Pinpoint the cell where the given text exists, returning its [X, Y] midpoint coordinate. 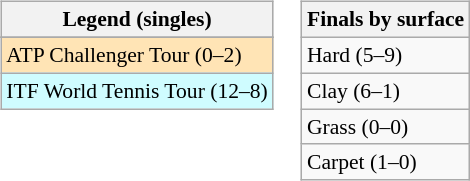
Clay (6–1) [386, 91]
Hard (5–9) [386, 55]
ITF World Tennis Tour (12–8) [137, 91]
Carpet (1–0) [386, 162]
Finals by surface [386, 20]
Grass (0–0) [386, 127]
Legend (singles) [137, 20]
ATP Challenger Tour (0–2) [137, 55]
